Pinpoint the cell where the given text exists, returning its [x, y] midpoint coordinate. 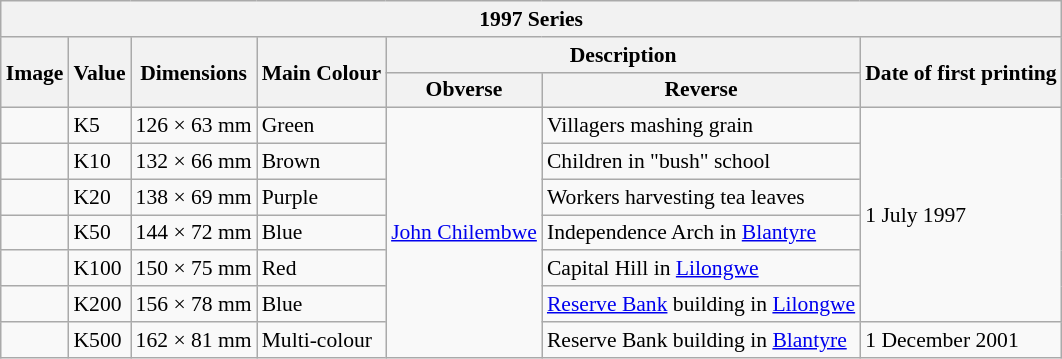
Red [322, 269]
Workers harvesting tea leaves [701, 197]
Green [322, 126]
Reserve Bank building in Lilongwe [701, 304]
Multi-colour [322, 340]
144 × 72 mm [194, 233]
138 × 69 mm [194, 197]
K5 [99, 126]
K500 [99, 340]
Obverse [464, 90]
K10 [99, 162]
K20 [99, 197]
1 December 2001 [960, 340]
Reverse [701, 90]
K100 [99, 269]
156 × 78 mm [194, 304]
Brown [322, 162]
Value [99, 72]
Image [35, 72]
Dimensions [194, 72]
Villagers mashing grain [701, 126]
Reserve Bank building in Blantyre [701, 340]
Main Colour [322, 72]
162 × 81 mm [194, 340]
Description [623, 55]
Purple [322, 197]
126 × 63 mm [194, 126]
John Chilembwe [464, 232]
Date of first printing [960, 72]
Children in "bush" school [701, 162]
1997 Series [532, 19]
Independence Arch in Blantyre [701, 233]
K50 [99, 233]
132 × 66 mm [194, 162]
Capital Hill in Lilongwe [701, 269]
150 × 75 mm [194, 269]
K200 [99, 304]
1 July 1997 [960, 215]
